Pinpoint the cell where the given text exists, returning its (x, y) midpoint coordinate. 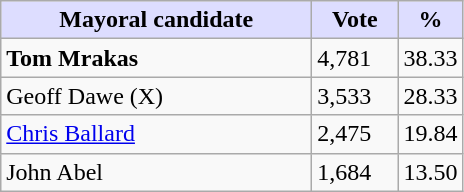
Tom Mrakas (156, 58)
38.33 (430, 58)
Chris Ballard (156, 134)
13.50 (430, 172)
Mayoral candidate (156, 20)
% (430, 20)
Geoff Dawe (X) (156, 96)
3,533 (355, 96)
28.33 (430, 96)
2,475 (355, 134)
John Abel (156, 172)
4,781 (355, 58)
1,684 (355, 172)
19.84 (430, 134)
Vote (355, 20)
